Search for the cell housing the specified text and yield its [X, Y] center coordinate. 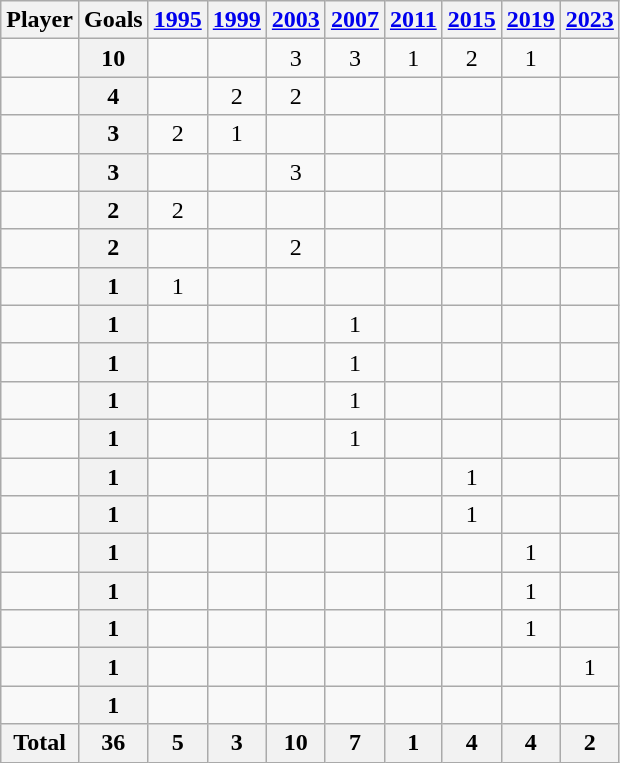
Total [40, 743]
36 [113, 743]
2011 [413, 20]
2003 [296, 20]
Player [40, 20]
1999 [236, 20]
2015 [472, 20]
2023 [590, 20]
2007 [354, 20]
5 [178, 743]
Goals [113, 20]
1995 [178, 20]
2019 [530, 20]
7 [354, 743]
